Detect which cell encompasses the target text, then output its (X, Y) center coordinate. 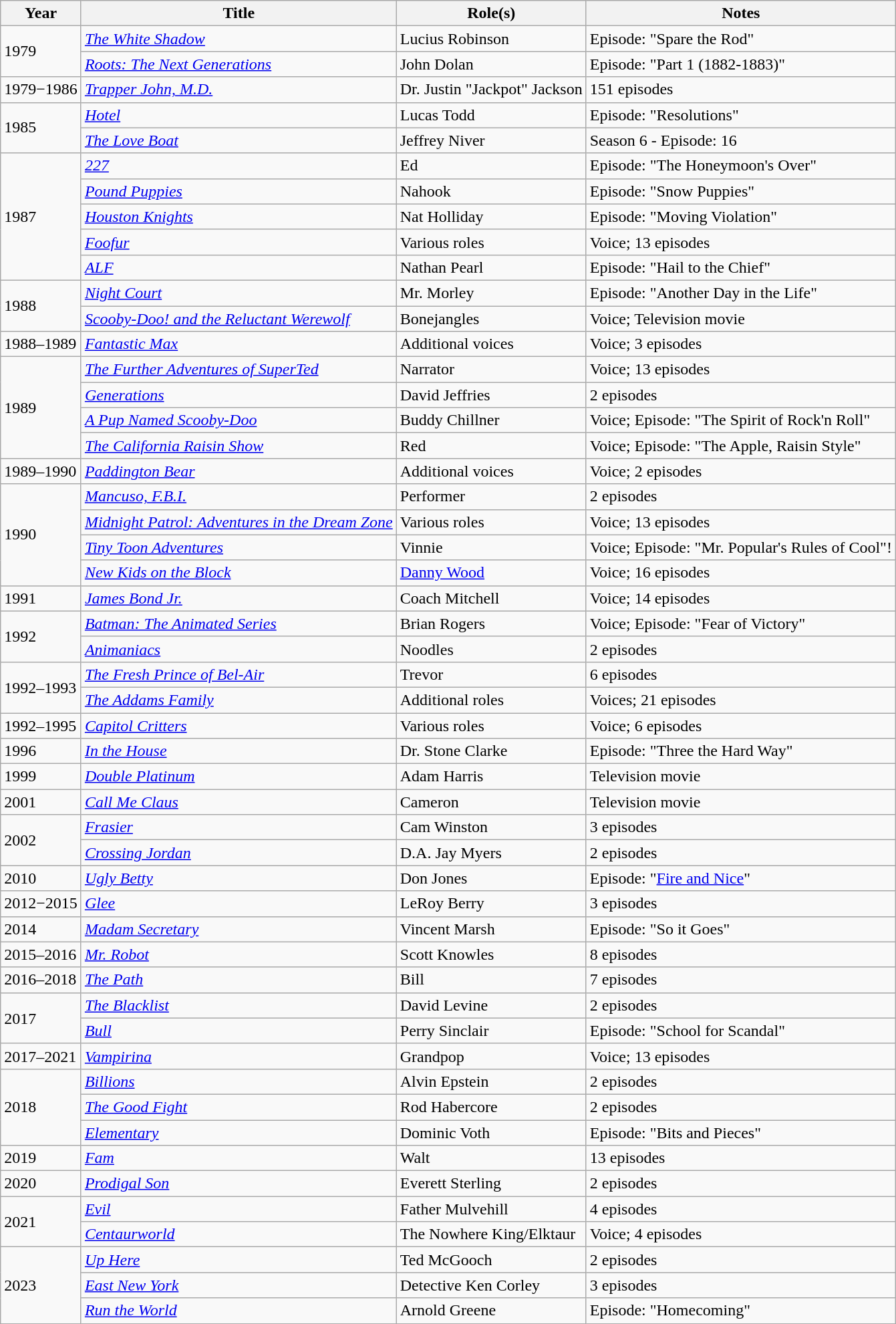
Walt (491, 1158)
ALF (239, 267)
2017 (41, 1018)
Evil (239, 1209)
1985 (41, 128)
Voice; 16 episodes (740, 573)
The Further Adventures of SuperTed (239, 370)
Run the World (239, 1311)
Roots: The Next Generations (239, 64)
Mr. Morley (491, 293)
Up Here (239, 1260)
The Love Boat (239, 140)
Voice; 4 episodes (740, 1234)
8 episodes (740, 954)
The Nowhere King/Elktaur (491, 1234)
The Good Fight (239, 1107)
Episode: "Three the Hard Way" (740, 751)
Bull (239, 1031)
13 episodes (740, 1158)
Episode: "Moving Violation" (740, 217)
The Blacklist (239, 1005)
Episode: "Another Day in the Life" (740, 293)
Night Court (239, 293)
In the House (239, 751)
Dr. Justin "Jackpot" Jackson (491, 90)
2002 (41, 840)
Fantastic Max (239, 344)
Episode: "Snow Puppies" (740, 191)
Houston Knights (239, 217)
Adam Harris (491, 777)
Notes (740, 13)
Bonejangles (491, 319)
2001 (41, 802)
1979−1986 (41, 90)
Double Platinum (239, 777)
Danny Wood (491, 573)
2019 (41, 1158)
1996 (41, 751)
1999 (41, 777)
Billions (239, 1081)
2014 (41, 929)
Father Mulvehill (491, 1209)
Episode: "Fire and Nice" (740, 878)
Episode: "School for Scandal" (740, 1031)
151 episodes (740, 90)
Crossing Jordan (239, 853)
Vincent Marsh (491, 929)
Dr. Stone Clarke (491, 751)
Generations (239, 395)
Additional roles (491, 700)
Paddington Bear (239, 471)
Hotel (239, 115)
Voice; 3 episodes (740, 344)
Voice; Episode: "Fear of Victory" (740, 624)
Lucius Robinson (491, 39)
Voice; Television movie (740, 319)
Narrator (491, 370)
1989 (41, 408)
6 episodes (740, 674)
East New York (239, 1285)
Ugly Betty (239, 878)
Episode: "Hail to the Chief" (740, 267)
Rod Habercore (491, 1107)
Role(s) (491, 13)
1987 (41, 217)
Ted McGooch (491, 1260)
Vinnie (491, 547)
Tiny Toon Adventures (239, 547)
Coach Mitchell (491, 598)
LeRoy Berry (491, 904)
A Pup Named Scooby-Doo (239, 420)
Foofur (239, 242)
2012−2015 (41, 904)
Nahook (491, 191)
Voice; Episode: "The Apple, Raisin Style" (740, 446)
Cameron (491, 802)
2016–2018 (41, 980)
Centaurworld (239, 1234)
1992–1993 (41, 687)
Year (41, 13)
Batman: The Animated Series (239, 624)
1988 (41, 305)
Jeffrey Niver (491, 140)
D.A. Jay Myers (491, 853)
Bill (491, 980)
2018 (41, 1107)
2010 (41, 878)
Scooby-Doo! and the Reluctant Werewolf (239, 319)
1989–1990 (41, 471)
Alvin Epstein (491, 1081)
Episode: "Resolutions" (740, 115)
Everett Sterling (491, 1184)
Episode: "Homecoming" (740, 1311)
1979 (41, 51)
1990 (41, 535)
Voice; 6 episodes (740, 725)
2017–2021 (41, 1056)
Voice; 2 episodes (740, 471)
The Addams Family (239, 700)
John Dolan (491, 64)
Vampirina (239, 1056)
Fam (239, 1158)
Lucas Todd (491, 115)
Voices; 21 episodes (740, 700)
Prodigal Son (239, 1184)
Arnold Greene (491, 1311)
Grandpop (491, 1056)
7 episodes (740, 980)
Madam Secretary (239, 929)
Trapper John, M.D. (239, 90)
Voice; Episode: "Mr. Popular's Rules of Cool"! (740, 547)
Trevor (491, 674)
David Jeffries (491, 395)
Voice; Episode: "The Spirit of Rock'n Roll" (740, 420)
The White Shadow (239, 39)
Detective Ken Corley (491, 1285)
Title (239, 13)
David Levine (491, 1005)
4 episodes (740, 1209)
Episode: "The Honeymoon's Over" (740, 166)
New Kids on the Block (239, 573)
Season 6 - Episode: 16 (740, 140)
Call Me Claus (239, 802)
1992–1995 (41, 725)
Pound Puppies (239, 191)
1991 (41, 598)
1988–1989 (41, 344)
Animaniacs (239, 649)
Nat Holliday (491, 217)
Perry Sinclair (491, 1031)
1992 (41, 636)
Voice; 14 episodes (740, 598)
Performer (491, 497)
Capitol Critters (239, 725)
Mancuso, F.B.I. (239, 497)
Episode: "Part 1 (1882-1883)" (740, 64)
Episode: "Spare the Rod" (740, 39)
James Bond Jr. (239, 598)
The Fresh Prince of Bel-Air (239, 674)
Buddy Chillner (491, 420)
Elementary (239, 1133)
2015–2016 (41, 954)
The California Raisin Show (239, 446)
227 (239, 166)
Noodles (491, 649)
Scott Knowles (491, 954)
2020 (41, 1184)
2023 (41, 1285)
Dominic Voth (491, 1133)
Midnight Patrol: Adventures in the Dream Zone (239, 522)
2021 (41, 1222)
Episode: "Bits and Pieces" (740, 1133)
The Path (239, 980)
Mr. Robot (239, 954)
Glee (239, 904)
Nathan Pearl (491, 267)
Ed (491, 166)
Red (491, 446)
Frasier (239, 827)
Episode: "So it Goes" (740, 929)
Don Jones (491, 878)
Cam Winston (491, 827)
Brian Rogers (491, 624)
